Identify which cell holds the provided text, then report its [x, y] central coordinate. 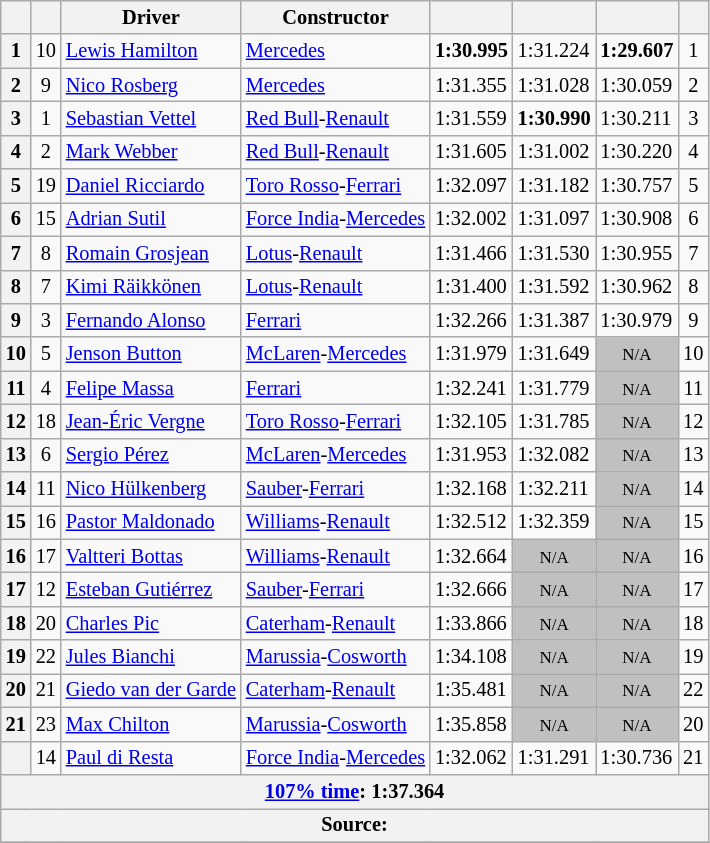
Jean-Éric Vergne [151, 421]
1:32.241 [472, 388]
Nico Hülkenberg [151, 489]
1:31.097 [554, 219]
1:32.105 [472, 421]
1:31.002 [554, 152]
1:32.664 [472, 556]
23 [46, 724]
1:30.979 [638, 320]
1:30.059 [638, 85]
Adrian Sutil [151, 219]
1:31.182 [554, 186]
1:30.757 [638, 186]
Romain Grosjean [151, 253]
Charles Pic [151, 623]
1:32.168 [472, 489]
Esteban Gutiérrez [151, 589]
1:30.908 [638, 219]
Fernando Alonso [151, 320]
1:31.559 [472, 118]
Source: [355, 825]
1:32.082 [554, 455]
1:30.211 [638, 118]
1:30.736 [638, 758]
1:32.266 [472, 320]
1:31.785 [554, 421]
107% time: 1:37.364 [355, 791]
1:31.466 [472, 253]
1:32.062 [472, 758]
Sebastian Vettel [151, 118]
Jules Bianchi [151, 657]
Jenson Button [151, 354]
1:30.220 [638, 152]
1:31.400 [472, 287]
Kimi Räikkönen [151, 287]
1:32.359 [554, 522]
1:30.962 [638, 287]
Paul di Resta [151, 758]
1:33.866 [472, 623]
1:31.979 [472, 354]
Valtteri Bottas [151, 556]
Giedo van der Garde [151, 690]
Mark Webber [151, 152]
Daniel Ricciardo [151, 186]
Lewis Hamilton [151, 51]
1:30.995 [472, 51]
Constructor [336, 17]
1:30.990 [554, 118]
1:32.097 [472, 186]
1:35.858 [472, 724]
1:31.355 [472, 85]
1:34.108 [472, 657]
Nico Rosberg [151, 85]
1:35.481 [472, 690]
1:30.955 [638, 253]
1:31.224 [554, 51]
1:31.953 [472, 455]
Pastor Maldonado [151, 522]
1:31.605 [472, 152]
1:31.592 [554, 287]
Driver [151, 17]
Sergio Pérez [151, 455]
1:32.512 [472, 522]
1:29.607 [638, 51]
1:32.666 [472, 589]
1:31.028 [554, 85]
1:32.002 [472, 219]
1:31.779 [554, 388]
1:32.211 [554, 489]
1:31.530 [554, 253]
Felipe Massa [151, 388]
Max Chilton [151, 724]
1:31.291 [554, 758]
1:31.649 [554, 354]
1:31.387 [554, 320]
